From the cell containing the given text, extract its center point as [X, Y] coordinate. 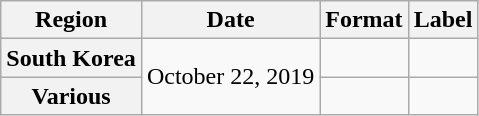
October 22, 2019 [230, 77]
Label [443, 20]
Various [72, 96]
South Korea [72, 58]
Format [364, 20]
Region [72, 20]
Date [230, 20]
